Extract the [X, Y] coordinate from the center of the cell holding the provided text.  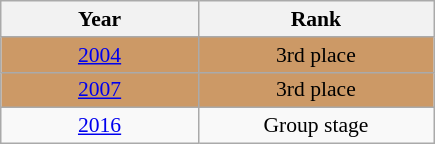
2016 [100, 126]
Year [100, 19]
2007 [100, 90]
2004 [100, 55]
Rank [316, 19]
Group stage [316, 126]
